Determine the (X, Y) coordinate at the center of the cell enclosing the given text.  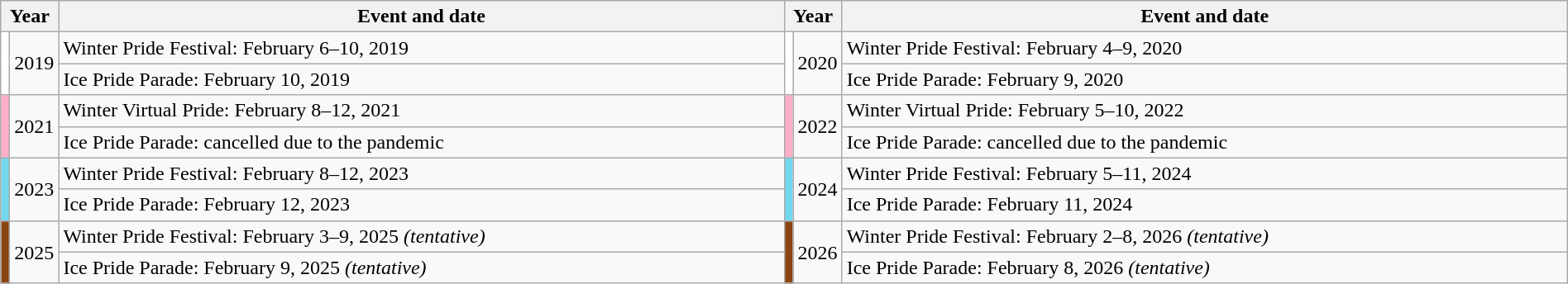
Winter Pride Festival: February 8–12, 2023 (422, 173)
Ice Pride Parade: February 9, 2020 (1204, 79)
Winter Pride Festival: February 3–9, 2025 (tentative) (422, 236)
2021 (35, 126)
Ice Pride Parade: February 8, 2026 (tentative) (1204, 267)
Winter Pride Festival: February 4–9, 2020 (1204, 48)
2023 (35, 189)
2020 (817, 64)
2019 (35, 64)
Ice Pride Parade: February 10, 2019 (422, 79)
Winter Virtual Pride: February 5–10, 2022 (1204, 111)
Winter Pride Festival: February 5–11, 2024 (1204, 173)
2024 (817, 189)
Winter Pride Festival: February 2–8, 2026 (tentative) (1204, 236)
Ice Pride Parade: February 9, 2025 (tentative) (422, 267)
Ice Pride Parade: February 11, 2024 (1204, 205)
2022 (817, 126)
2026 (817, 252)
Winter Pride Festival: February 6–10, 2019 (422, 48)
2025 (35, 252)
Winter Virtual Pride: February 8–12, 2021 (422, 111)
Ice Pride Parade: February 12, 2023 (422, 205)
